For the text-containing cell, return its midpoint in (X, Y) coordinate format. 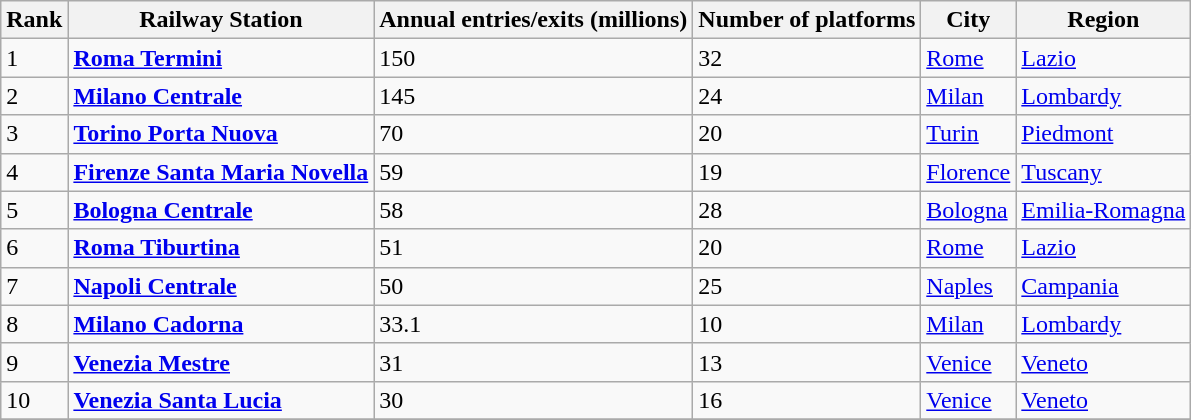
9 (34, 362)
58 (534, 210)
51 (534, 248)
32 (807, 58)
70 (534, 134)
Naples (968, 286)
City (968, 20)
Tuscany (1104, 172)
Napoli Centrale (221, 286)
Railway Station (221, 20)
Firenze Santa Maria Novella (221, 172)
24 (807, 96)
25 (807, 286)
Venezia Mestre (221, 362)
6 (34, 248)
19 (807, 172)
Bologna Centrale (221, 210)
33.1 (534, 324)
7 (34, 286)
16 (807, 400)
50 (534, 286)
Campania (1104, 286)
Region (1104, 20)
4 (34, 172)
Milano Centrale (221, 96)
Florence (968, 172)
1 (34, 58)
Roma Tiburtina (221, 248)
3 (34, 134)
145 (534, 96)
Torino Porta Nuova (221, 134)
31 (534, 362)
Turin (968, 134)
Roma Termini (221, 58)
30 (534, 400)
Piedmont (1104, 134)
28 (807, 210)
150 (534, 58)
Venezia Santa Lucia (221, 400)
Bologna (968, 210)
5 (34, 210)
8 (34, 324)
Emilia-Romagna (1104, 210)
2 (34, 96)
Number of platforms (807, 20)
Milano Cadorna (221, 324)
Rank (34, 20)
59 (534, 172)
13 (807, 362)
Annual entries/exits (millions) (534, 20)
